For the text-containing cell, return its midpoint in (x, y) coordinate format. 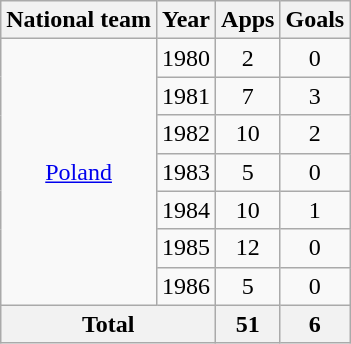
12 (248, 248)
1980 (186, 58)
1983 (186, 172)
1984 (186, 210)
6 (315, 324)
Goals (315, 20)
Total (108, 324)
Apps (248, 20)
1 (315, 210)
1981 (186, 96)
Poland (79, 172)
51 (248, 324)
7 (248, 96)
1985 (186, 248)
1986 (186, 286)
1982 (186, 134)
Year (186, 20)
3 (315, 96)
National team (79, 20)
